Return the [x, y] coordinate for the center point of the cell that contains the specified text.  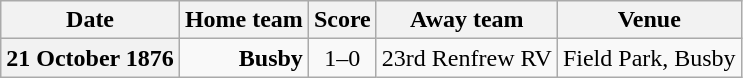
1–0 [342, 58]
Date [90, 20]
Busby [244, 58]
Field Park, Busby [649, 58]
23rd Renfrew RV [466, 58]
Venue [649, 20]
21 October 1876 [90, 58]
Away team [466, 20]
Score [342, 20]
Home team [244, 20]
